Search for the cell housing the specified text and yield its (x, y) center coordinate. 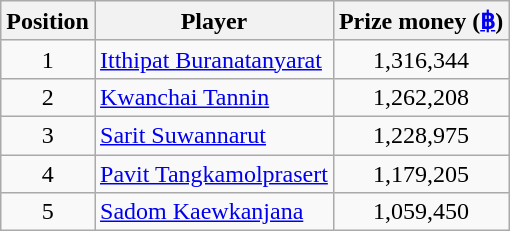
3 (48, 135)
2 (48, 97)
Sadom Kaewkanjana (214, 212)
5 (48, 212)
Kwanchai Tannin (214, 97)
Sarit Suwannarut (214, 135)
1,179,205 (420, 173)
Prize money (฿) (420, 21)
4 (48, 173)
1,316,344 (420, 59)
Position (48, 21)
1,228,975 (420, 135)
Player (214, 21)
Itthipat Buranatanyarat (214, 59)
1 (48, 59)
1,059,450 (420, 212)
Pavit Tangkamolprasert (214, 173)
1,262,208 (420, 97)
